Return the (x, y) coordinate for the center point of the cell that contains the specified text.  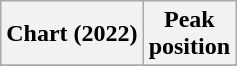
Peakposition (189, 34)
Chart (2022) (72, 34)
